Find where the given text appears and provide that cell's center as [x, y] coordinate. 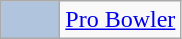
Pro Bowler [120, 20]
